Scan for the cell matching the given text and deliver its [X, Y] coordinate at center. 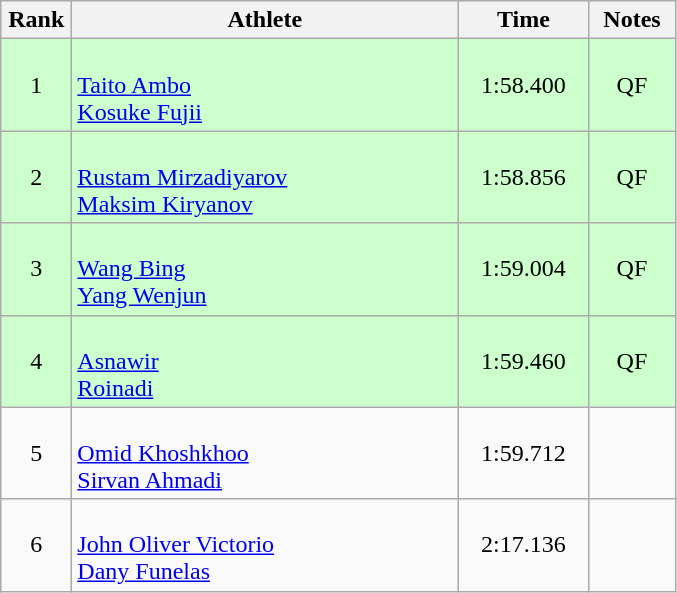
4 [36, 361]
3 [36, 269]
1:59.460 [524, 361]
2:17.136 [524, 545]
Rustam MirzadiyarovMaksim Kiryanov [265, 177]
6 [36, 545]
1:58.400 [524, 85]
Taito AmboKosuke Fujii [265, 85]
Omid KhoshkhooSirvan Ahmadi [265, 453]
Time [524, 20]
Rank [36, 20]
1:59.712 [524, 453]
1 [36, 85]
2 [36, 177]
1:58.856 [524, 177]
1:59.004 [524, 269]
AsnawirRoinadi [265, 361]
5 [36, 453]
Athlete [265, 20]
John Oliver VictorioDany Funelas [265, 545]
Notes [632, 20]
Wang BingYang Wenjun [265, 269]
